For the text-containing cell, return its midpoint in [X, Y] coordinate format. 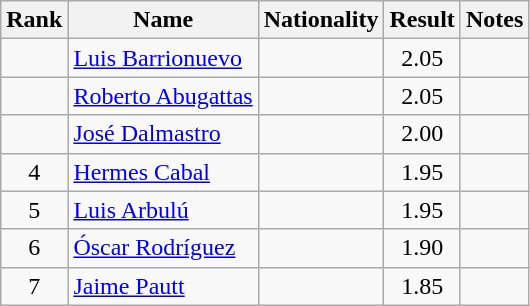
7 [34, 286]
Result [422, 20]
Notes [494, 20]
4 [34, 172]
Rank [34, 20]
Óscar Rodríguez [163, 248]
Hermes Cabal [163, 172]
Luis Arbulú [163, 210]
1.90 [422, 248]
2.00 [422, 134]
Jaime Pautt [163, 286]
5 [34, 210]
José Dalmastro [163, 134]
Luis Barrionuevo [163, 58]
6 [34, 248]
Nationality [321, 20]
Roberto Abugattas [163, 96]
Name [163, 20]
1.85 [422, 286]
